Locate the cell with the specified text and output its [X, Y] center coordinate. 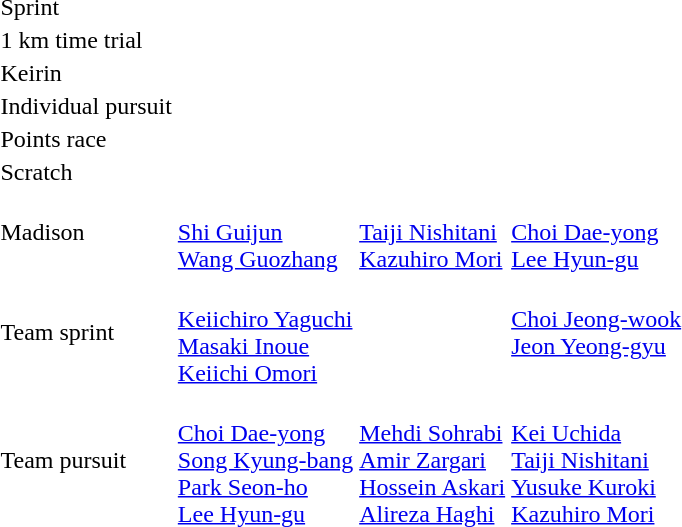
Shi GuijunWang Guozhang [265, 232]
Keiichiro YaguchiMasaki InoueKeiichi Omori [265, 332]
Taiji NishitaniKazuhiro Mori [432, 232]
